Identify which cell holds the provided text, then report its (X, Y) central coordinate. 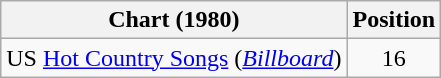
Chart (1980) (174, 20)
Position (394, 20)
16 (394, 58)
US Hot Country Songs (Billboard) (174, 58)
